Return [X, Y] of the center of cell containing provided text 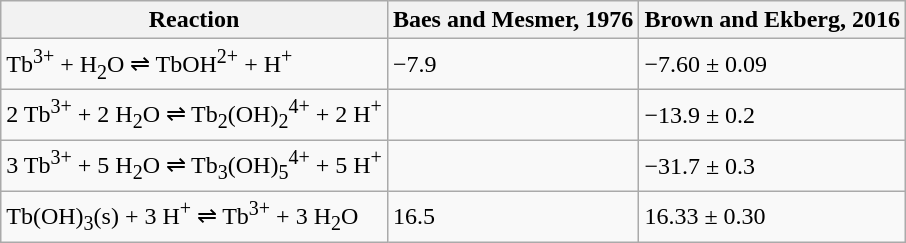
−7.9 [513, 64]
−13.9 ± 0.2 [772, 116]
Baes and Mesmer, 1976 [513, 20]
3 Tb3+ + 5 H2O ⇌ Tb3(OH)54+ + 5 H+ [194, 166]
16.5 [513, 216]
Brown and Ekberg, 2016 [772, 20]
−31.7 ± 0.3 [772, 166]
Tb(OH)3(s) + 3 H+ ⇌ Tb3+ + 3 H2O [194, 216]
Reaction [194, 20]
−7.60 ± 0.09 [772, 64]
Tb3+ + H2O ⇌ TbOH2+ + H+ [194, 64]
2 Tb3+ + 2 H2O ⇌ Tb2(OH)24+ + 2 H+ [194, 116]
16.33 ± 0.30 [772, 216]
